Identify which cell holds the provided text, then report its [X, Y] central coordinate. 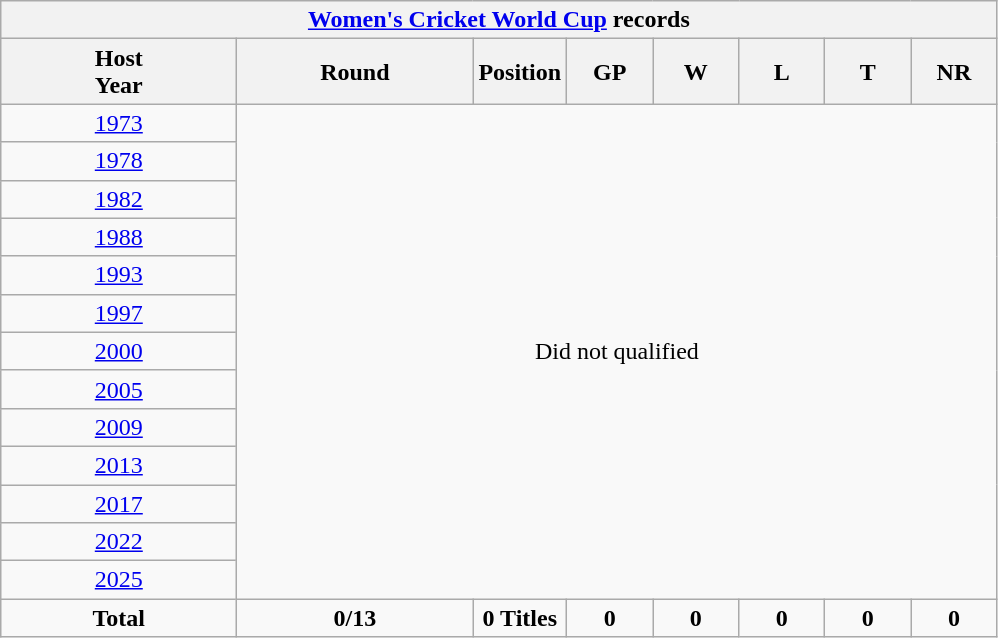
Women's Cricket World Cup records [499, 20]
2013 [119, 465]
2009 [119, 427]
1978 [119, 161]
Did not qualified [617, 352]
2022 [119, 542]
1988 [119, 237]
GP [610, 72]
Position [520, 72]
Total [119, 618]
NR [954, 72]
0/13 [355, 618]
1997 [119, 313]
2000 [119, 351]
L [782, 72]
T [868, 72]
1982 [119, 199]
2017 [119, 503]
HostYear [119, 72]
Round [355, 72]
0 Titles [520, 618]
2005 [119, 389]
1993 [119, 275]
2025 [119, 580]
W [696, 72]
1973 [119, 123]
